Scan for the cell matching the given text and deliver its (x, y) coordinate at center. 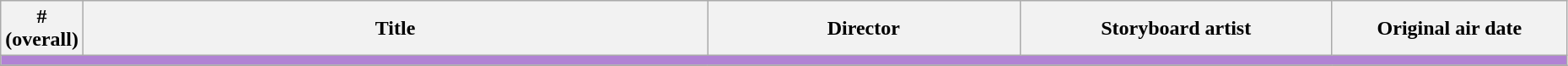
Original air date (1449, 29)
Director (864, 29)
#(overall) (42, 29)
Storyboard artist (1176, 29)
Title (395, 29)
